Locate the cell with the specified text and output its (X, Y) center coordinate. 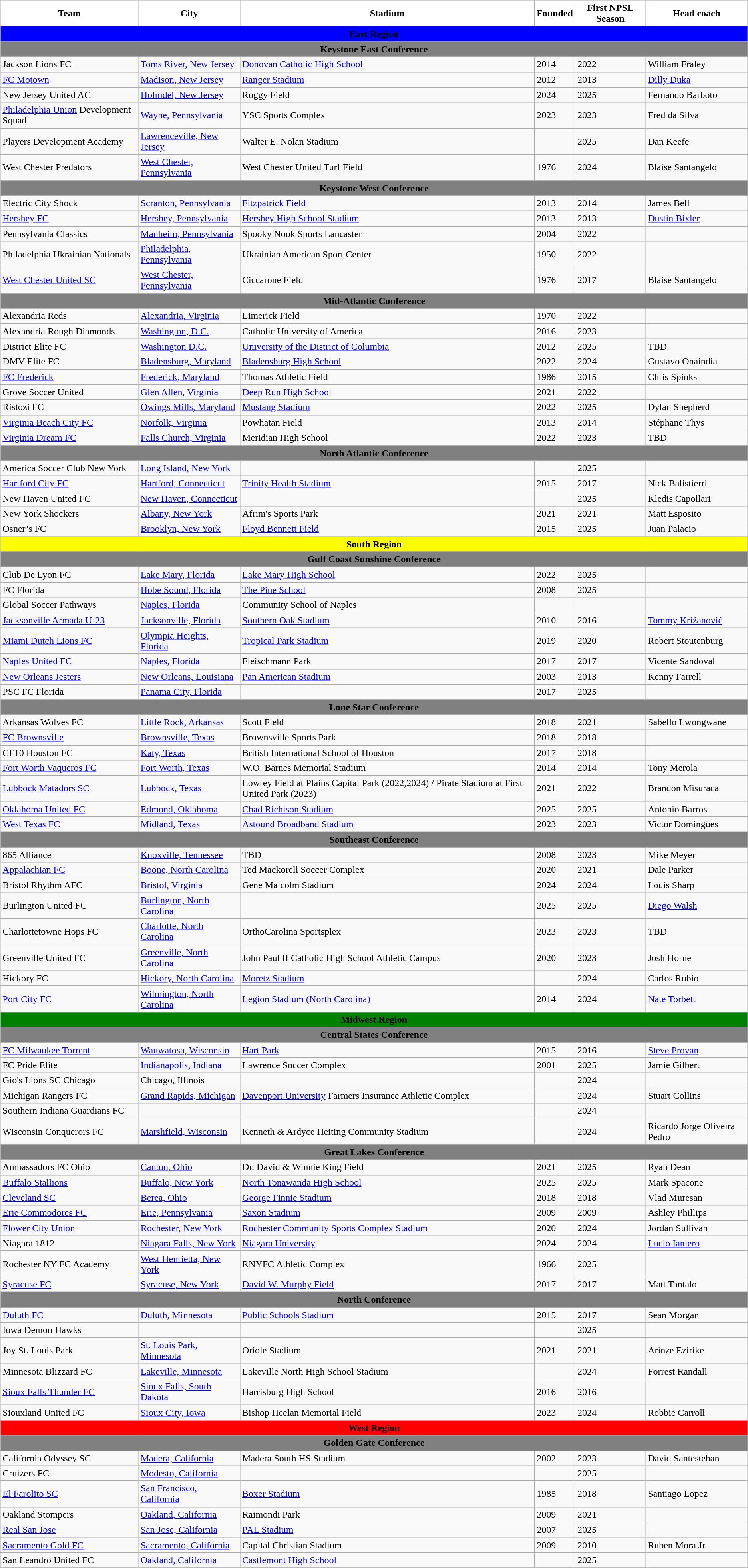
Bristol, Virginia (189, 885)
Madison, New Jersey (189, 80)
Davenport University Farmers Insurance Athletic Complex (388, 1096)
George Finnie Stadium (388, 1198)
Marshfield, Wisconsin (189, 1132)
Burlington United FC (70, 905)
Hartford City FC (70, 483)
Wilmington, North Carolina (189, 999)
Southern Oak Stadium (388, 620)
Sioux Falls, South Dakota (189, 1392)
Keystone East Conference (374, 49)
Miami Dutch Lions FC (70, 641)
Fleischmann Park (388, 661)
Mustang Stadium (388, 407)
Dr. David & Winnie King Field (388, 1167)
Stadium (388, 14)
Mark Spacone (697, 1182)
Lucio Ianiero (697, 1243)
West Henrietta, New York (189, 1264)
Wayne, Pennsylvania (189, 115)
Oakland Stompers (70, 1514)
Kenny Farrell (697, 677)
Bladensburg, Maryland (189, 362)
Real San Jose (70, 1530)
Knoxville, Tennessee (189, 855)
Katy, Texas (189, 752)
Team (70, 14)
Jacksonville Armada U-23 (70, 620)
Olympia Heights, Florida (189, 641)
Syracuse, New York (189, 1284)
Virginia Dream FC (70, 438)
Juan Palacio (697, 529)
Nate Torbett (697, 999)
Club De Lyon FC (70, 575)
Chad Richison Stadium (388, 809)
Arinze Ezirike (697, 1351)
Deep Run High School (388, 392)
Duluth, Minnesota (189, 1315)
City (189, 14)
Hobe Sound, Florida (189, 590)
Pennsylvania Classics (70, 234)
Kledis Capollari (697, 498)
Hartford, Connecticut (189, 483)
Stéphane Thys (697, 422)
West Region (374, 1428)
St. Louis Park, Minnesota (189, 1351)
Legion Stadium (North Carolina) (388, 999)
1970 (555, 316)
Falls Church, Virginia (189, 438)
Jackson Lions FC (70, 64)
New Orleans Jesters (70, 677)
Scott Field (388, 722)
James Bell (697, 203)
Brownsville, Texas (189, 737)
Dan Keefe (697, 141)
2019 (555, 641)
2004 (555, 234)
Vlad Muresan (697, 1198)
Brownsville Sports Park (388, 737)
Victor Domingues (697, 824)
Michigan Rangers FC (70, 1096)
Fitzpatrick Field (388, 203)
Ted Mackorell Soccer Complex (388, 870)
Berea, Ohio (189, 1198)
Keystone West Conference (374, 188)
Public Schools Stadium (388, 1315)
Midland, Texas (189, 824)
Antonio Barros (697, 809)
Sioux Falls Thunder FC (70, 1392)
Founded (555, 14)
Wauwatosa, Wisconsin (189, 1050)
Duluth FC (70, 1315)
Forrest Randall (697, 1371)
Castlemont High School (388, 1560)
Roggy Field (388, 95)
West Chester United SC (70, 281)
Thomas Athletic Field (388, 377)
Oriole Stadium (388, 1351)
Southern Indiana Guardians FC (70, 1111)
West Chester United Turf Field (388, 167)
FC Florida (70, 590)
Southeast Conference (374, 840)
Kenneth & Ardyce Heiting Community Stadium (388, 1132)
District Elite FC (70, 346)
FC Pride Elite (70, 1065)
Ristozi FC (70, 407)
Lake Mary, Florida (189, 575)
North Conference (374, 1299)
Lawrence Soccer Complex (388, 1065)
Spooky Nook Sports Lancaster (388, 234)
British International School of Houston (388, 752)
Hershey, Pennsylvania (189, 218)
Ambassadors FC Ohio (70, 1167)
Boxer Stadium (388, 1494)
Glen Allen, Virginia (189, 392)
Oklahoma United FC (70, 809)
Meridian High School (388, 438)
El Farolito SC (70, 1494)
New York Shockers (70, 514)
Rochester Community Sports Complex Stadium (388, 1228)
YSC Sports Complex (388, 115)
Little Rock, Arkansas (189, 722)
Tony Merola (697, 768)
Long Island, New York (189, 468)
Gustavo Onaindia (697, 362)
Albany, New York (189, 514)
Modesto, California (189, 1473)
Hickory FC (70, 978)
Tommy Križanović (697, 620)
America Soccer Club New York (70, 468)
Virginia Beach City FC (70, 422)
Washington, D.C. (189, 331)
1966 (555, 1264)
Stuart Collins (697, 1096)
South Region (374, 544)
Jamie Gilbert (697, 1065)
Ukrainian American Sport Center (388, 254)
Owings Mills, Maryland (189, 407)
New Haven, Connecticut (189, 498)
Bristol Rhythm AFC (70, 885)
William Fraley (697, 64)
Pan American Stadium (388, 677)
FC Milwaukee Torrent (70, 1050)
Philadelphia Union Development Squad (70, 115)
Edmond, Oklahoma (189, 809)
Dylan Shepherd (697, 407)
First NPSL Season (610, 14)
The Pine School (388, 590)
Dale Parker (697, 870)
Walter E. Nolan Stadium (388, 141)
Indianapolis, Indiana (189, 1065)
West Texas FC (70, 824)
California Odyssey SC (70, 1458)
New Haven United FC (70, 498)
Minnesota Blizzard FC (70, 1371)
Dustin Bixler (697, 218)
Raimondi Park (388, 1514)
Mid-Atlantic Conference (374, 301)
Greenville United FC (70, 957)
865 Alliance (70, 855)
Charlottetowne Hops FC (70, 932)
Flower City Union (70, 1228)
Naples United FC (70, 661)
OrthoCarolina Sportsplex (388, 932)
Canton, Ohio (189, 1167)
Madera South HS Stadium (388, 1458)
Philadelphia, Pennsylvania (189, 254)
Santiago Lopez (697, 1494)
W.O. Barnes Memorial Stadium (388, 768)
Norfolk, Virginia (189, 422)
Gio's Lions SC Chicago (70, 1080)
Hershey FC (70, 218)
Ciccarone Field (388, 281)
Golden Gate Conference (374, 1443)
Alexandria Reds (70, 316)
Louis Sharp (697, 885)
Scranton, Pennsylvania (189, 203)
Sioux City, Iowa (189, 1413)
North Tonawanda High School (388, 1182)
Josh Horne (697, 957)
Donovan Catholic High School (388, 64)
Hart Park (388, 1050)
Buffalo, New York (189, 1182)
Chris Spinks (697, 377)
Chicago, Illinois (189, 1080)
David W. Murphy Field (388, 1284)
Brooklyn, New York (189, 529)
Panama City, Florida (189, 692)
Iowa Demon Hawks (70, 1330)
Grand Rapids, Michigan (189, 1096)
Ricardo Jorge Oliveira Pedro (697, 1132)
John Paul II Catholic High School Athletic Campus (388, 957)
Players Development Academy (70, 141)
Matt Tantalo (697, 1284)
Saxon Stadium (388, 1213)
Lubbock, Texas (189, 789)
Sacramento, California (189, 1545)
West Chester Predators (70, 167)
Central States Conference (374, 1035)
Erie, Pennsylvania (189, 1213)
Boone, North Carolina (189, 870)
Port City FC (70, 999)
Vicente Sandoval (697, 661)
New Orleans, Louisiana (189, 677)
Robert Stoutenburg (697, 641)
Philadelphia Ukrainian Nationals (70, 254)
Appalachian FC (70, 870)
David Santesteban (697, 1458)
Lawrenceville, New Jersey (189, 141)
Bladensburg High School (388, 362)
San Francisco, California (189, 1494)
Burlington, North Carolina (189, 905)
Bishop Heelan Memorial Field (388, 1413)
Trinity Health Stadium (388, 483)
Afrim's Sports Park (388, 514)
Syracuse FC (70, 1284)
Manheim, Pennsylvania (189, 234)
Hickory, North Carolina (189, 978)
Charlotte, North Carolina (189, 932)
Buffalo Stallions (70, 1182)
Lakeville, Minnesota (189, 1371)
Lone Star Conference (374, 707)
Hershey High School Stadium (388, 218)
1985 (555, 1494)
PSC FC Florida (70, 692)
Astound Broadband Stadium (388, 824)
Erie Commodores FC (70, 1213)
FC Brownsville (70, 737)
Steve Provan (697, 1050)
Fort Worth Vaqueros FC (70, 768)
2003 (555, 677)
Gulf Coast Sunshine Conference (374, 559)
Osner’s FC (70, 529)
FC Frederick (70, 377)
Electric City Shock (70, 203)
Ashley Phillips (697, 1213)
Jordan Sullivan (697, 1228)
Powhatan Field (388, 422)
Community School of Naples (388, 605)
Diego Walsh (697, 905)
Harrisburg High School (388, 1392)
Grove Soccer United (70, 392)
Nick Balistierri (697, 483)
1950 (555, 254)
Moretz Stadium (388, 978)
Frederick, Maryland (189, 377)
East Region (374, 34)
Midwest Region (374, 1019)
Wisconsin Conquerors FC (70, 1132)
2002 (555, 1458)
Great Lakes Conference (374, 1152)
Head coach (697, 14)
Robbie Carroll (697, 1413)
Siouxland United FC (70, 1413)
Capital Christian Stadium (388, 1545)
Greenville, North Carolina (189, 957)
Niagara Falls, New York (189, 1243)
Alexandria Rough Diamonds (70, 331)
Cruizers FC (70, 1473)
PAL Stadium (388, 1530)
Ruben Mora Jr. (697, 1545)
Cleveland SC (70, 1198)
Fort Worth, Texas (189, 768)
Lubbock Matadors SC (70, 789)
Ranger Stadium (388, 80)
Sean Morgan (697, 1315)
Sabello Lwongwane (697, 722)
Limerick Field (388, 316)
Holmdel, New Jersey (189, 95)
Toms River, New Jersey (189, 64)
Joy St. Louis Park (70, 1351)
Catholic University of America (388, 331)
Dilly Duka (697, 80)
Alexandria, Virginia (189, 316)
North Atlantic Conference (374, 453)
2007 (555, 1530)
Madera, California (189, 1458)
New Jersey United AC (70, 95)
Lakeville North High School Stadium (388, 1371)
Tropical Park Stadium (388, 641)
Floyd Bennett Field (388, 529)
Fernando Barboto (697, 95)
Arkansas Wolves FC (70, 722)
CF10 Houston FC (70, 752)
Rochester, New York (189, 1228)
Lowrey Field at Plains Capital Park (2022,2024) / Pirate Stadium at First United Park (2023) (388, 789)
Rochester NY FC Academy (70, 1264)
Washington D.C. (189, 346)
DMV Elite FC (70, 362)
Lake Mary High School (388, 575)
RNYFC Athletic Complex (388, 1264)
Sacramento Gold FC (70, 1545)
San Jose, California (189, 1530)
Niagara 1812 (70, 1243)
Jacksonville, Florida (189, 620)
University of the District of Columbia (388, 346)
Fred da Silva (697, 115)
FC Motown (70, 80)
San Leandro United FC (70, 1560)
2001 (555, 1065)
Brandon Misuraca (697, 789)
Gene Malcolm Stadium (388, 885)
Carlos Rubio (697, 978)
1986 (555, 377)
Mike Meyer (697, 855)
Matt Esposito (697, 514)
Ryan Dean (697, 1167)
Niagara University (388, 1243)
Global Soccer Pathways (70, 605)
